Determine the (X, Y) coordinate at the center of the cell enclosing the given text.  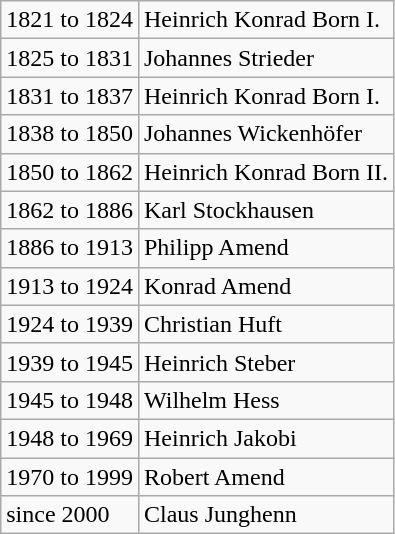
Robert Amend (266, 477)
1886 to 1913 (70, 248)
Philipp Amend (266, 248)
Johannes Wickenhöfer (266, 134)
Heinrich Steber (266, 362)
1838 to 1850 (70, 134)
1970 to 1999 (70, 477)
1825 to 1831 (70, 58)
since 2000 (70, 515)
1924 to 1939 (70, 324)
Johannes Strieder (266, 58)
1913 to 1924 (70, 286)
1831 to 1837 (70, 96)
Karl Stockhausen (266, 210)
Christian Huft (266, 324)
Claus Junghenn (266, 515)
Wilhelm Hess (266, 400)
1948 to 1969 (70, 438)
1821 to 1824 (70, 20)
1945 to 1948 (70, 400)
1862 to 1886 (70, 210)
Konrad Amend (266, 286)
Heinrich Jakobi (266, 438)
Heinrich Konrad Born II. (266, 172)
1850 to 1862 (70, 172)
1939 to 1945 (70, 362)
